Provide the (x, y) coordinate of the cell's center where the given text is located.  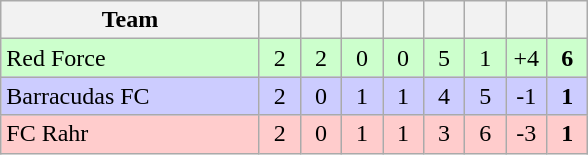
Team (130, 20)
FC Rahr (130, 134)
+4 (526, 58)
Red Force (130, 58)
-3 (526, 134)
Barracudas FC (130, 96)
3 (444, 134)
4 (444, 96)
-1 (526, 96)
